Return the [x, y] coordinate for the center point of the cell that contains the specified text.  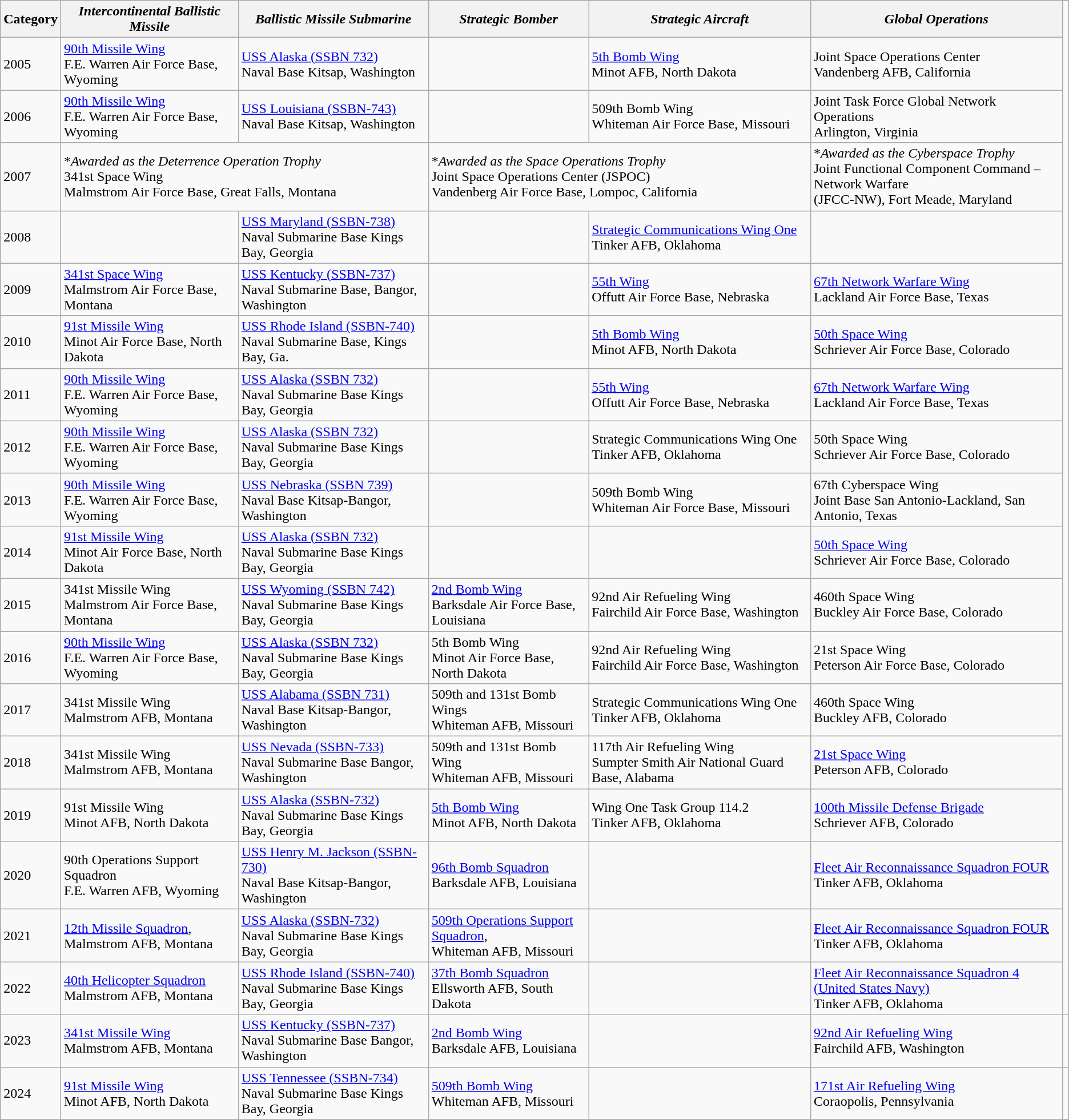
509th and 131st Bomb WingWhiteman AFB, Missouri [508, 763]
*Awarded as the Deterrence Operation Trophy341st Space WingMalmstrom Air Force Base, Great Falls, Montana [244, 177]
509th Bomb WingWhiteman AFB, Missouri [508, 1093]
2019 [31, 815]
509th Operations Support Squadron,Whiteman AFB, Missouri [508, 936]
USS Louisiana (SSBN-743)Naval Base Kitsap, Washington [333, 116]
Category [31, 19]
171st Air Refueling WingCoraopolis, Pennsylvania [937, 1093]
21st Space WingPeterson Air Force Base, Colorado [937, 658]
Global Operations [937, 19]
460th Space WingBuckley Air Force Base, Colorado [937, 605]
40th Helicopter SquadronMalmstrom AFB, Montana [150, 988]
341st Missile WingMalmstrom Air Force Base, Montana [150, 605]
460th Space WingBuckley AFB, Colorado [937, 710]
12th Missile Squadron,Malmstrom AFB, Montana [150, 936]
2015 [31, 605]
Joint Task Force Global Network OperationsArlington, Virginia [937, 116]
2014 [31, 552]
2017 [31, 710]
2nd Bomb WingBarksdale Air Force Base, Louisiana [508, 605]
90th Operations Support SquadronF.E. Warren AFB, Wyoming [150, 876]
117th Air Refueling WingSumpter Smith Air National Guard Base, Alabama [700, 763]
Ballistic Missile Submarine [333, 19]
2012 [31, 447]
USS Nevada (SSBN-733)Naval Submarine Base Bangor, Washington [333, 763]
*Awarded as the Space Operations TrophyJoint Space Operations Center (JSPOC)Vandenberg Air Force Base, Lompoc, California [619, 177]
2nd Bomb WingBarksdale AFB, Louisiana [508, 1041]
USS Nebraska (SSBN 739)Naval Base Kitsap-Bangor, Washington [333, 499]
Strategic Bomber [508, 19]
USS Alaska (SSBN 732)Naval Base Kitsap, Washington [333, 64]
2018 [31, 763]
*Awarded as the Cyberspace TrophyJoint Functional Component Command – Network Warfare(JFCC-NW), Fort Meade, Maryland [937, 177]
2010 [31, 342]
USS Kentucky (SSBN-737)Naval Submarine Base Bangor, Washington [333, 1041]
37th Bomb SquadronEllsworth AFB, South Dakota [508, 988]
2009 [31, 289]
5th Bomb WingMinot Air Force Base, North Dakota [508, 658]
96th Bomb SquadronBarksdale AFB, Louisiana [508, 876]
2006 [31, 116]
USS Maryland (SSBN-738)Naval Submarine Base Kings Bay, Georgia [333, 237]
2024 [31, 1093]
509th and 131st Bomb WingsWhiteman AFB, Missouri [508, 710]
Wing One Task Group 114.2Tinker AFB, Oklahoma [700, 815]
341st Space WingMalmstrom Air Force Base, Montana [150, 289]
Strategic Aircraft [700, 19]
67th Cyberspace WingJoint Base San Antonio-Lackland, San Antonio, Texas [937, 499]
2020 [31, 876]
2023 [31, 1041]
2011 [31, 394]
USS Henry M. Jackson (SSBN-730)Naval Base Kitsap-Bangor, Washington [333, 876]
21st Space WingPeterson AFB, Colorado [937, 763]
USS Rhode Island (SSBN-740)Naval Submarine Base Kings Bay, Georgia [333, 988]
USS Tennessee (SSBN-734)Naval Submarine Base Kings Bay, Georgia [333, 1093]
USS Kentucky (SSBN-737)Naval Submarine Base, Bangor, Washington [333, 289]
2016 [31, 658]
USS Alabama (SSBN 731)Naval Base Kitsap-Bangor, Washington [333, 710]
2022 [31, 988]
100th Missile Defense BrigadeSchriever AFB, Colorado [937, 815]
2007 [31, 177]
USS Wyoming (SSBN 742)Naval Submarine Base Kings Bay, Georgia [333, 605]
USS Rhode Island (SSBN-740)Naval Submarine Base, Kings Bay, Ga. [333, 342]
Intercontinental Ballistic Missile [150, 19]
Fleet Air Reconnaissance Squadron 4 (United States Navy)Tinker AFB, Oklahoma [937, 988]
2005 [31, 64]
92nd Air Refueling WingFairchild AFB, Washington [937, 1041]
Joint Space Operations CenterVandenberg AFB, California [937, 64]
2008 [31, 237]
2013 [31, 499]
2021 [31, 936]
